Find where the given text appears and provide that cell's center as (x, y) coordinate. 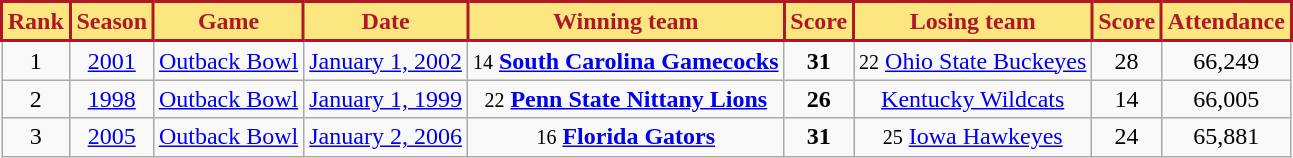
Game (228, 22)
Rank (36, 22)
1 (36, 60)
1998 (112, 99)
65,881 (1226, 137)
14 (1126, 99)
Season (112, 22)
22 Penn State Nittany Lions (626, 99)
Winning team (626, 22)
Attendance (1226, 22)
14 South Carolina Gamecocks (626, 60)
2005 (112, 137)
66,249 (1226, 60)
16 Florida Gators (626, 137)
28 (1126, 60)
2 (36, 99)
January 1, 2002 (386, 60)
3 (36, 137)
January 2, 2006 (386, 137)
25 Iowa Hawkeyes (973, 137)
Losing team (973, 22)
January 1, 1999 (386, 99)
26 (818, 99)
66,005 (1226, 99)
Kentucky Wildcats (973, 99)
2001 (112, 60)
Date (386, 22)
24 (1126, 137)
22 Ohio State Buckeyes (973, 60)
